Find where the given text appears and provide that cell's center as (X, Y) coordinate. 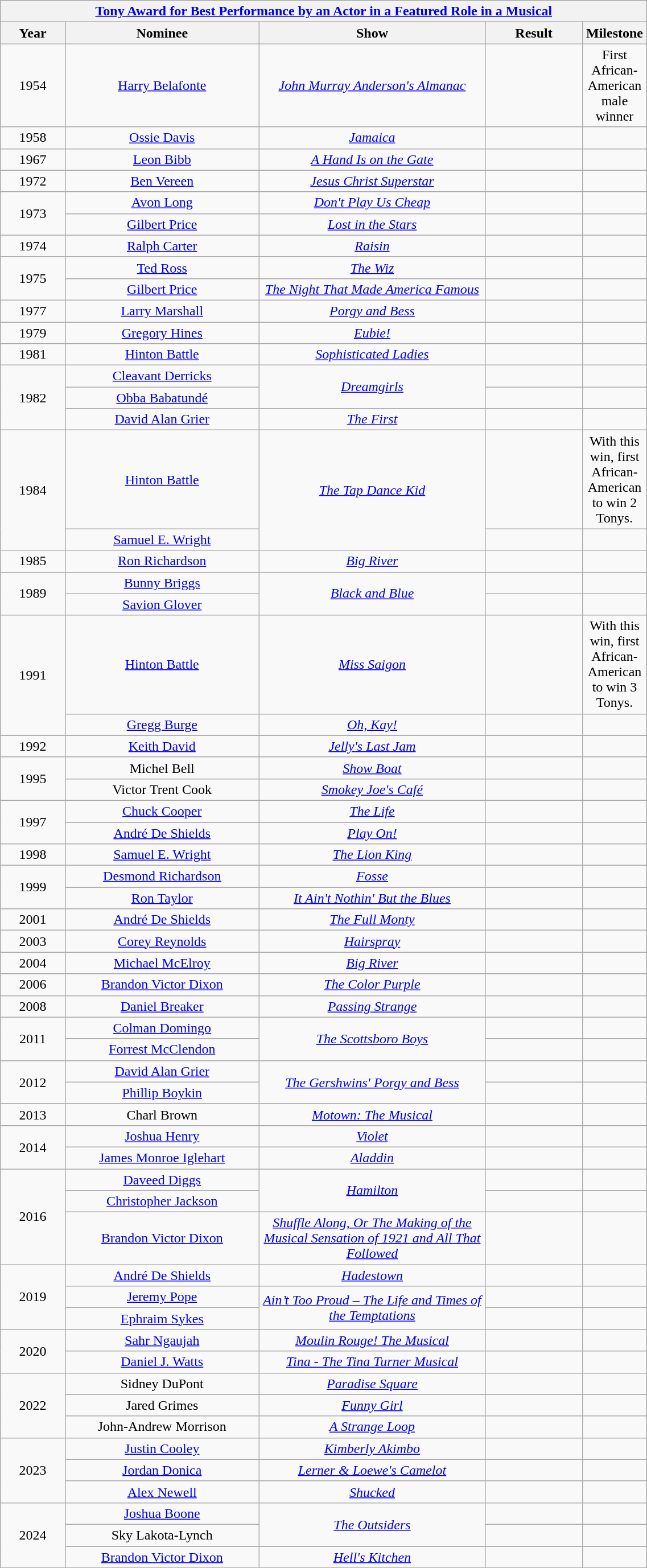
The Color Purple (372, 985)
The Tap Dance Kid (372, 491)
Michel Bell (162, 768)
1973 (33, 213)
Ron Taylor (162, 898)
Jesus Christ Superstar (372, 181)
Jeremy Pope (162, 1297)
Miss Saigon (372, 665)
1972 (33, 181)
Ted Ross (162, 267)
2022 (33, 1405)
John-Andrew Morrison (162, 1427)
1958 (33, 138)
1985 (33, 561)
John Murray Anderson's Almanac (372, 85)
Savion Glover (162, 604)
1989 (33, 594)
2011 (33, 1039)
Kimberly Akimbo (372, 1448)
The Full Monty (372, 920)
Obba Babatundé (162, 398)
Ossie Davis (162, 138)
Result (534, 33)
Corey Reynolds (162, 941)
Michael McElroy (162, 963)
Dreamgirls (372, 387)
With this win, first African-American to win 3 Tonys. (615, 665)
Hell's Kitchen (372, 1557)
Violet (372, 1136)
Christopher Jackson (162, 1201)
Bunny Briggs (162, 583)
Hamilton (372, 1191)
Nominee (162, 33)
The Life (372, 811)
1982 (33, 398)
Cleavant Derricks (162, 376)
Forrest McClendon (162, 1050)
1984 (33, 491)
Daniel Breaker (162, 1006)
1975 (33, 278)
Show (372, 33)
Paradise Square (372, 1384)
1995 (33, 779)
Fosse (372, 876)
Milestone (615, 33)
Porgy and Bess (372, 311)
Leon Bibb (162, 159)
Desmond Richardson (162, 876)
Ron Richardson (162, 561)
1954 (33, 85)
1999 (33, 887)
Hairspray (372, 941)
Gregory Hines (162, 333)
With this win, first African-American to win 2 Tonys. (615, 479)
Hadestown (372, 1275)
Jordan Donica (162, 1470)
1979 (33, 333)
1998 (33, 855)
2014 (33, 1147)
Joshua Henry (162, 1136)
1974 (33, 246)
Oh, Kay! (372, 725)
Gregg Burge (162, 725)
Daveed Diggs (162, 1180)
Sahr Ngaujah (162, 1340)
Ralph Carter (162, 246)
Justin Cooley (162, 1448)
Black and Blue (372, 594)
The Lion King (372, 855)
Sophisticated Ladies (372, 355)
The Scottsboro Boys (372, 1039)
Eubie! (372, 333)
1992 (33, 746)
Shucked (372, 1492)
1997 (33, 822)
Ephraim Sykes (162, 1319)
Daniel J. Watts (162, 1362)
Harry Belafonte (162, 85)
Joshua Boone (162, 1513)
The Night That Made America Famous (372, 289)
1981 (33, 355)
Victor Trent Cook (162, 789)
Smokey Joe's Café (372, 789)
Chuck Cooper (162, 811)
2001 (33, 920)
Avon Long (162, 203)
A Strange Loop (372, 1427)
2006 (33, 985)
Colman Domingo (162, 1028)
Jared Grimes (162, 1405)
Larry Marshall (162, 311)
2024 (33, 1535)
First African-American male winner (615, 85)
2023 (33, 1470)
Jelly's Last Jam (372, 746)
Sidney DuPont (162, 1384)
The Outsiders (372, 1524)
The First (372, 419)
Keith David (162, 746)
Show Boat (372, 768)
2016 (33, 1217)
The Gershwins' Porgy and Bess (372, 1082)
Don't Play Us Cheap (372, 203)
Lerner & Loewe's Camelot (372, 1470)
Passing Strange (372, 1006)
2020 (33, 1351)
Charl Brown (162, 1114)
It Ain't Nothin' But the Blues (372, 898)
Motown: The Musical (372, 1114)
2003 (33, 941)
1967 (33, 159)
Aladdin (372, 1158)
Shuffle Along, Or The Making of the Musical Sensation of 1921 and All That Followed (372, 1238)
1991 (33, 675)
Alex Newell (162, 1492)
2012 (33, 1082)
Raisin (372, 246)
The Wiz (372, 267)
Tina - The Tina Turner Musical (372, 1362)
1977 (33, 311)
Tony Award for Best Performance by an Actor in a Featured Role in a Musical (324, 11)
A Hand Is on the Gate (372, 159)
Lost in the Stars (372, 224)
Phillip Boykin (162, 1093)
Play On! (372, 833)
Ben Vereen (162, 181)
2004 (33, 963)
Sky Lakota-Lynch (162, 1535)
Funny Girl (372, 1405)
2013 (33, 1114)
Ain’t Too Proud – The Life and Times of the Temptations (372, 1308)
James Monroe Iglehart (162, 1158)
2019 (33, 1297)
Moulin Rouge! The Musical (372, 1340)
Year (33, 33)
2008 (33, 1006)
Jamaica (372, 138)
